Scan for the cell matching the given text and deliver its [x, y] coordinate at center. 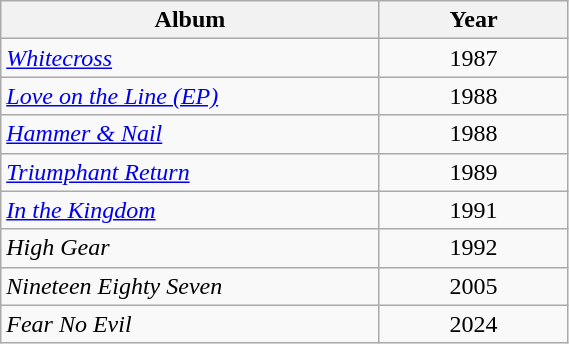
High Gear [190, 248]
1991 [474, 210]
Love on the Line (EP) [190, 96]
Nineteen Eighty Seven [190, 286]
1992 [474, 248]
2024 [474, 324]
1989 [474, 172]
In the Kingdom [190, 210]
1987 [474, 58]
Hammer & Nail [190, 134]
Whitecross [190, 58]
2005 [474, 286]
Album [190, 20]
Year [474, 20]
Triumphant Return [190, 172]
Fear No Evil [190, 324]
